Locate the cell with the specified text and output its (x, y) center coordinate. 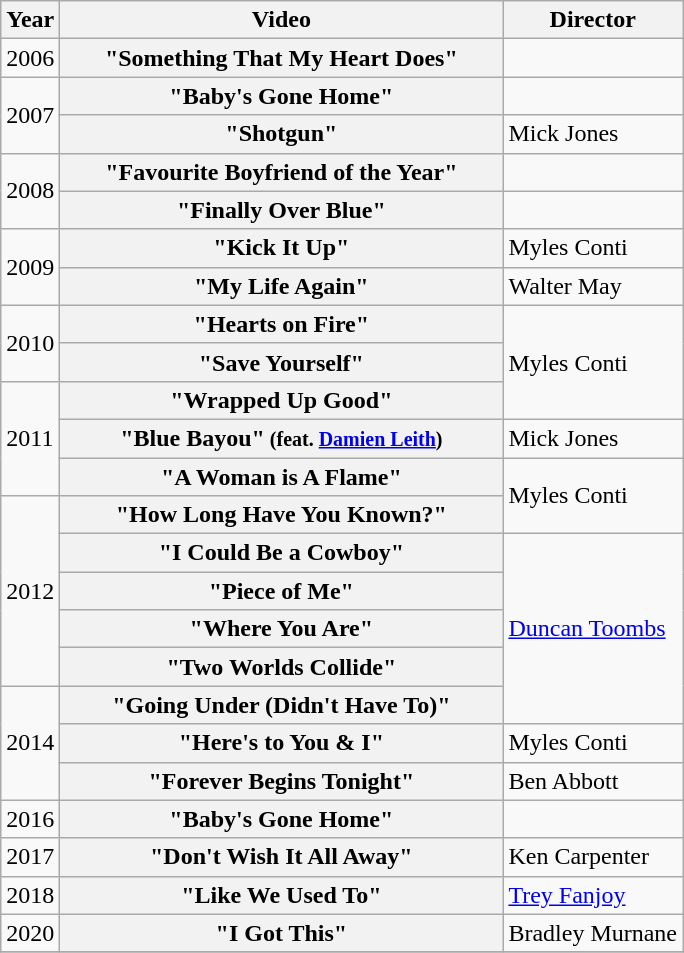
"Wrapped Up Good" (282, 400)
2014 (30, 743)
"Forever Begins Tonight" (282, 781)
Director (593, 20)
"Blue Bayou" (feat. Damien Leith) (282, 438)
2017 (30, 857)
2006 (30, 58)
"Hearts on Fire" (282, 324)
2008 (30, 191)
2011 (30, 438)
"My Life Again" (282, 286)
"Something That My Heart Does" (282, 58)
2010 (30, 343)
"Favourite Boyfriend of the Year" (282, 172)
"I Could Be a Cowboy" (282, 553)
2009 (30, 267)
"Don't Wish It All Away" (282, 857)
"Like We Used To" (282, 895)
2020 (30, 933)
"Where You Are" (282, 629)
Bradley Murnane (593, 933)
2018 (30, 895)
2012 (30, 591)
Ken Carpenter (593, 857)
"A Woman is A Flame" (282, 477)
"Two Worlds Collide" (282, 667)
2007 (30, 115)
Ben Abbott (593, 781)
2016 (30, 819)
"I Got This" (282, 933)
"Kick It Up" (282, 248)
"Finally Over Blue" (282, 210)
"Shotgun" (282, 134)
Walter May (593, 286)
Duncan Toombs (593, 629)
"How Long Have You Known?" (282, 515)
Trey Fanjoy (593, 895)
"Going Under (Didn't Have To)" (282, 705)
"Save Yourself" (282, 362)
Video (282, 20)
"Here's to You & I" (282, 743)
Year (30, 20)
"Piece of Me" (282, 591)
